Return the [x, y] coordinate for the center point of the cell that contains the specified text.  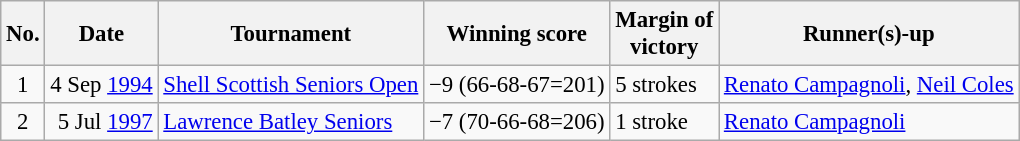
Lawrence Batley Seniors [291, 122]
Shell Scottish Seniors Open [291, 85]
1 stroke [664, 122]
−9 (66-68-67=201) [517, 85]
Date [102, 34]
Winning score [517, 34]
2 [23, 122]
Tournament [291, 34]
Renato Campagnoli [869, 122]
5 strokes [664, 85]
4 Sep 1994 [102, 85]
No. [23, 34]
−7 (70-66-68=206) [517, 122]
5 Jul 1997 [102, 122]
1 [23, 85]
Runner(s)-up [869, 34]
Margin ofvictory [664, 34]
Renato Campagnoli, Neil Coles [869, 85]
